Search for the cell housing the specified text and yield its [x, y] center coordinate. 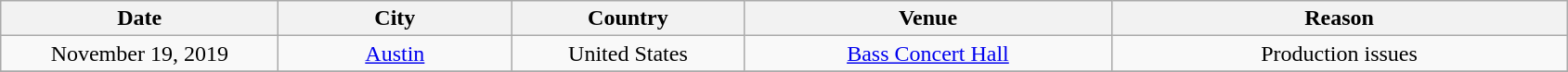
United States [628, 54]
Date [139, 18]
Bass Concert Hall [928, 54]
Reason [1339, 18]
November 19, 2019 [139, 54]
Production issues [1339, 54]
Venue [928, 18]
Austin [395, 54]
City [395, 18]
Country [628, 18]
